For the text-containing cell, return its midpoint in [x, y] coordinate format. 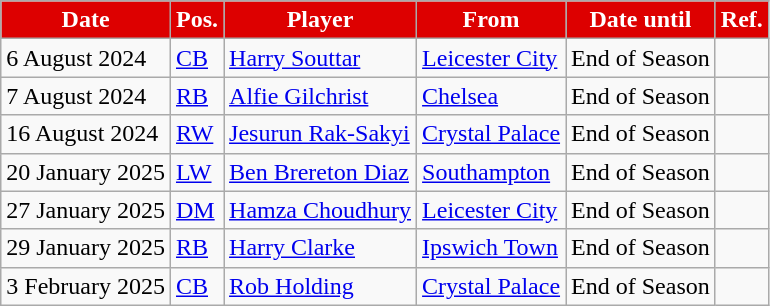
DM [196, 210]
Harry Clarke [320, 248]
Southampton [492, 172]
From [492, 20]
20 January 2025 [86, 172]
Player [320, 20]
Date [86, 20]
6 August 2024 [86, 58]
29 January 2025 [86, 248]
RW [196, 134]
Chelsea [492, 96]
Rob Holding [320, 286]
Ipswich Town [492, 248]
16 August 2024 [86, 134]
Ref. [742, 20]
LW [196, 172]
Alfie Gilchrist [320, 96]
Date until [641, 20]
3 February 2025 [86, 286]
27 January 2025 [86, 210]
Pos. [196, 20]
7 August 2024 [86, 96]
Hamza Choudhury [320, 210]
Ben Brereton Diaz [320, 172]
Jesurun Rak-Sakyi [320, 134]
Harry Souttar [320, 58]
